Locate the cell with the specified text and output its [x, y] center coordinate. 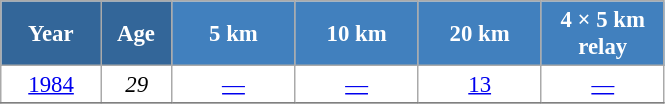
20 km [480, 34]
1984 [52, 85]
29 [136, 85]
Age [136, 34]
13 [480, 85]
4 × 5 km relay [602, 34]
Year [52, 34]
10 km [356, 34]
5 km [234, 34]
